Determine the (X, Y) coordinate at the center of the cell enclosing the given text.  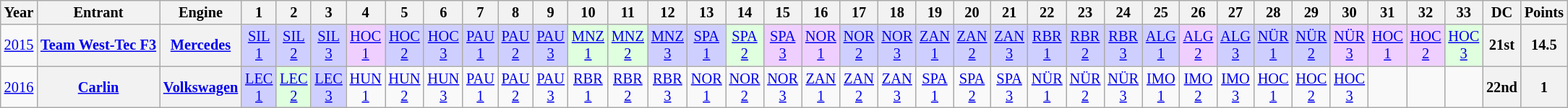
IMO2 (1199, 87)
10 (588, 12)
30 (1349, 12)
14.5 (1544, 45)
8 (516, 12)
SIL3 (328, 45)
11 (627, 12)
ALG3 (1235, 45)
22 (1047, 12)
12 (668, 12)
21 (1009, 12)
4 (366, 12)
18 (896, 12)
5 (404, 12)
ALG1 (1161, 45)
6 (443, 12)
13 (707, 12)
25 (1161, 12)
2 (294, 12)
Mercedes (201, 45)
16 (821, 12)
Volkswagen (201, 87)
ALG2 (1199, 45)
28 (1274, 12)
31 (1388, 12)
LEC2 (294, 87)
24 (1123, 12)
Team West-Tec F3 (98, 45)
33 (1463, 12)
15 (782, 12)
9 (551, 12)
LEC3 (328, 87)
SIL2 (294, 45)
SIL1 (259, 45)
2015 (19, 45)
21st (1502, 45)
26 (1199, 12)
3 (328, 12)
22nd (1502, 87)
20 (972, 12)
Points (1544, 12)
LEC1 (259, 87)
29 (1311, 12)
MNZ1 (588, 45)
HUN2 (404, 87)
Year (19, 12)
23 (1086, 12)
Carlin (98, 87)
2016 (19, 87)
19 (935, 12)
7 (480, 12)
Engine (201, 12)
MNZ2 (627, 45)
14 (745, 12)
17 (859, 12)
IMO3 (1235, 87)
27 (1235, 12)
MNZ3 (668, 45)
HUN1 (366, 87)
HUN3 (443, 87)
32 (1426, 12)
Entrant (98, 12)
IMO1 (1161, 87)
DC (1502, 12)
